For the text-containing cell, return its midpoint in (x, y) coordinate format. 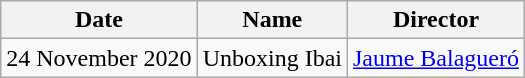
Director (436, 20)
Unboxing Ibai (272, 58)
Jaume Balagueró (436, 58)
Date (99, 20)
Name (272, 20)
24 November 2020 (99, 58)
